Capture the cell that displays the provided text and extract its [X, Y] central coordinate. 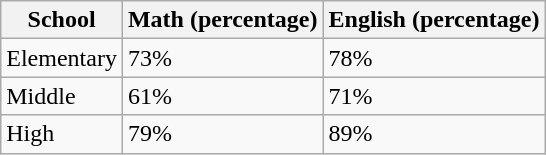
79% [222, 134]
61% [222, 96]
73% [222, 58]
Elementary [62, 58]
School [62, 20]
78% [434, 58]
71% [434, 96]
Middle [62, 96]
English (percentage) [434, 20]
High [62, 134]
89% [434, 134]
Math (percentage) [222, 20]
